Extract the [X, Y] coordinate from the center of the cell holding the provided text.  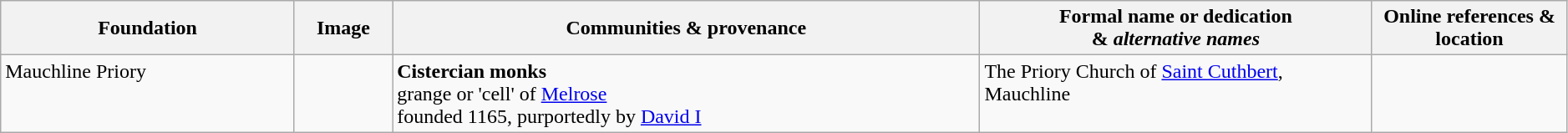
Online references & location [1469, 28]
Formal name or dedication & alternative names [1176, 28]
Mauchline Priory [148, 94]
Cistercian monksgrange or 'cell' of Melrosefounded 1165, purportedly by David I [687, 94]
Foundation [148, 28]
Communities & provenance [687, 28]
Image [343, 28]
The Priory Church of Saint Cuthbert, Mauchline [1176, 94]
